Pinpoint the cell where the given text exists, returning its (x, y) midpoint coordinate. 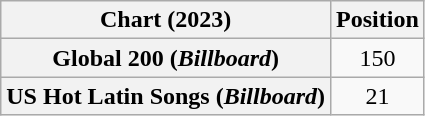
Chart (2023) (166, 20)
21 (378, 96)
Global 200 (Billboard) (166, 58)
Position (378, 20)
150 (378, 58)
US Hot Latin Songs (Billboard) (166, 96)
